Output the [X, Y] coordinate of the center of the cell containing the given text.  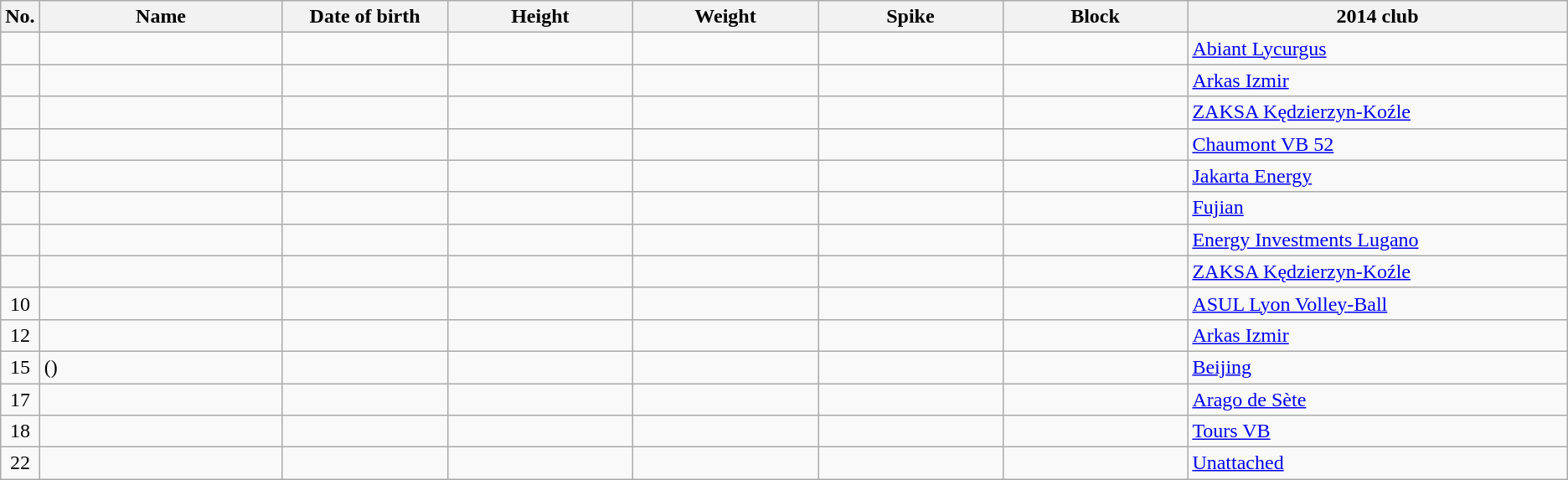
Spike [911, 17]
Height [539, 17]
Weight [725, 17]
15 [20, 367]
17 [20, 400]
2014 club [1377, 17]
Energy Investments Lugano [1377, 240]
Unattached [1377, 463]
No. [20, 17]
Block [1096, 17]
Beijing [1377, 367]
Fujian [1377, 208]
Tours VB [1377, 431]
ASUL Lyon Volley-Ball [1377, 303]
10 [20, 303]
Arago de Sète [1377, 400]
Abiant Lycurgus [1377, 49]
Jakarta Energy [1377, 176]
Name [161, 17]
Date of birth [365, 17]
() [161, 367]
Chaumont VB 52 [1377, 144]
18 [20, 431]
22 [20, 463]
12 [20, 335]
